Provide the [X, Y] coordinate of the cell's center where the given text is located.  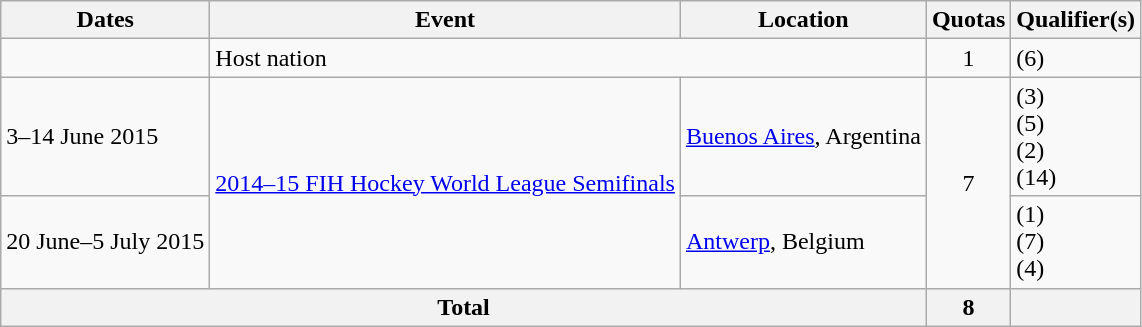
Location [803, 20]
8 [968, 307]
(3) (5) (2) (14) [1076, 136]
2014–15 FIH Hockey World League Semifinals [446, 182]
Total [464, 307]
20 June–5 July 2015 [106, 242]
7 [968, 182]
Event [446, 20]
1 [968, 58]
(1) (7) (4) [1076, 242]
Qualifier(s) [1076, 20]
Quotas [968, 20]
(6) [1076, 58]
Buenos Aires, Argentina [803, 136]
Antwerp, Belgium [803, 242]
Host nation [568, 58]
3–14 June 2015 [106, 136]
Dates [106, 20]
